Return (x, y) of the center of cell containing provided text 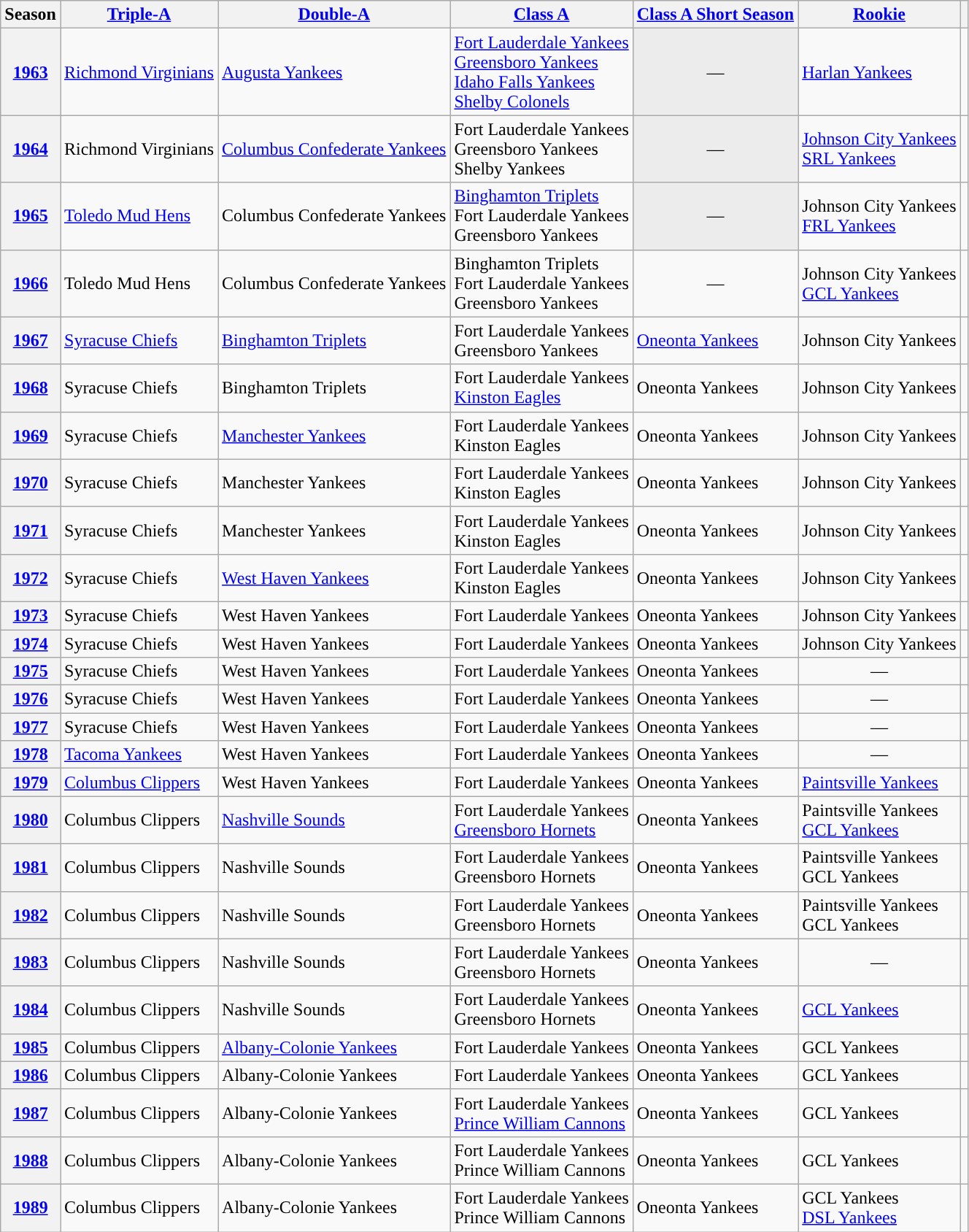
Johnson City YankeesGCL Yankees (879, 283)
Johnson City YankeesFRL Yankees (879, 216)
1986 (31, 1075)
1971 (31, 530)
1972 (31, 578)
1989 (31, 1207)
Rookie (879, 15)
1973 (31, 615)
1983 (31, 962)
1980 (31, 820)
1974 (31, 643)
Season (31, 15)
1985 (31, 1047)
GCL YankeesDSL Yankees (879, 1207)
1988 (31, 1160)
Paintsville Yankees (879, 782)
1969 (31, 435)
1966 (31, 283)
Double-A (334, 15)
Harlan Yankees (879, 72)
1967 (31, 340)
1975 (31, 671)
1977 (31, 727)
Johnson City YankeesSRL Yankees (879, 149)
Tacoma Yankees (139, 755)
1982 (31, 915)
1968 (31, 388)
Augusta Yankees (334, 72)
1981 (31, 867)
1987 (31, 1112)
1979 (31, 782)
Fort Lauderdale YankeesGreensboro Yankees (541, 340)
Fort Lauderdale YankeesGreensboro YankeesShelby Yankees (541, 149)
1976 (31, 699)
1964 (31, 149)
1970 (31, 483)
1963 (31, 72)
1965 (31, 216)
1984 (31, 1010)
Class A (541, 15)
Triple-A (139, 15)
Class A Short Season (715, 15)
Fort Lauderdale YankeesGreensboro YankeesIdaho Falls YankeesShelby Colonels (541, 72)
1978 (31, 755)
